Extract the [X, Y] coordinate from the center of the cell holding the provided text.  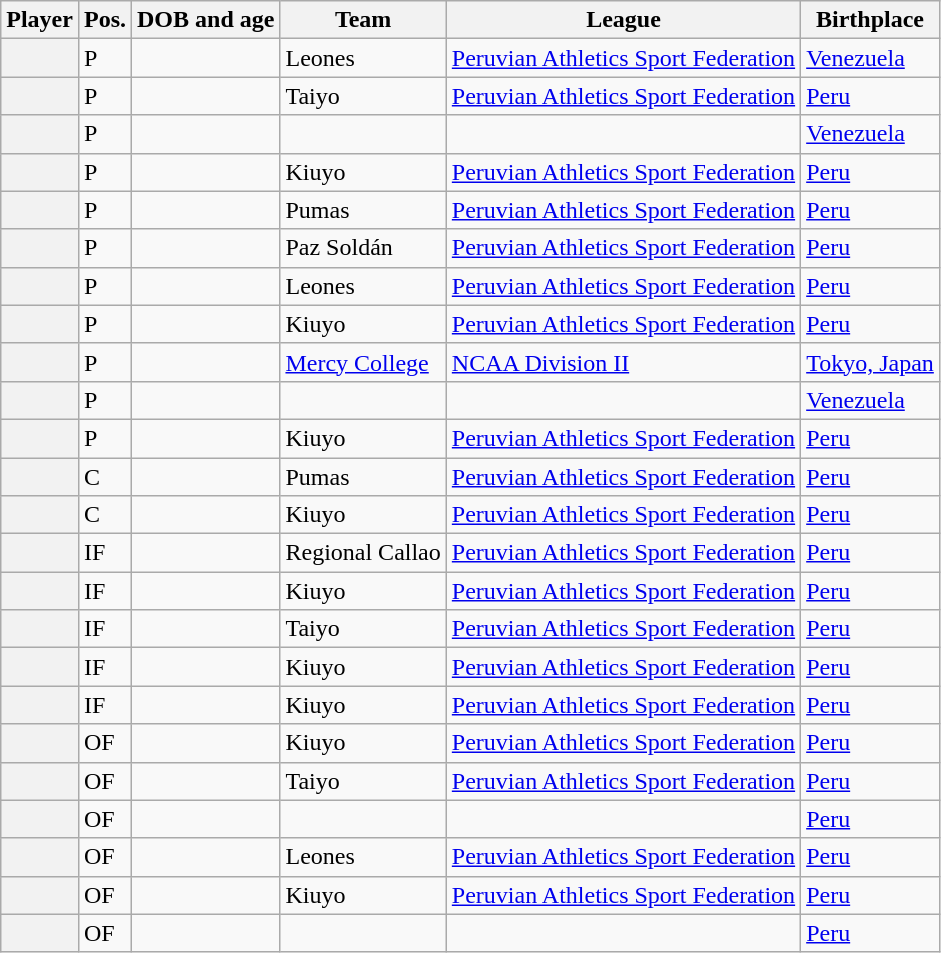
Pos. [104, 20]
DOB and age [206, 20]
NCAA Division II [623, 362]
Player [40, 20]
Mercy College [363, 362]
Birthplace [870, 20]
Team [363, 20]
Tokyo, Japan [870, 362]
League [623, 20]
Paz Soldán [363, 248]
Regional Callao [363, 553]
